Provide the (X, Y) coordinate of the cell's center where the given text is located.  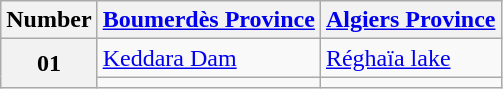
Boumerdès Province (208, 20)
Keddara Dam (208, 58)
Algiers Province (410, 20)
01 (49, 64)
Number (49, 20)
Réghaïa lake (410, 58)
